Scan for the cell matching the given text and deliver its (X, Y) coordinate at center. 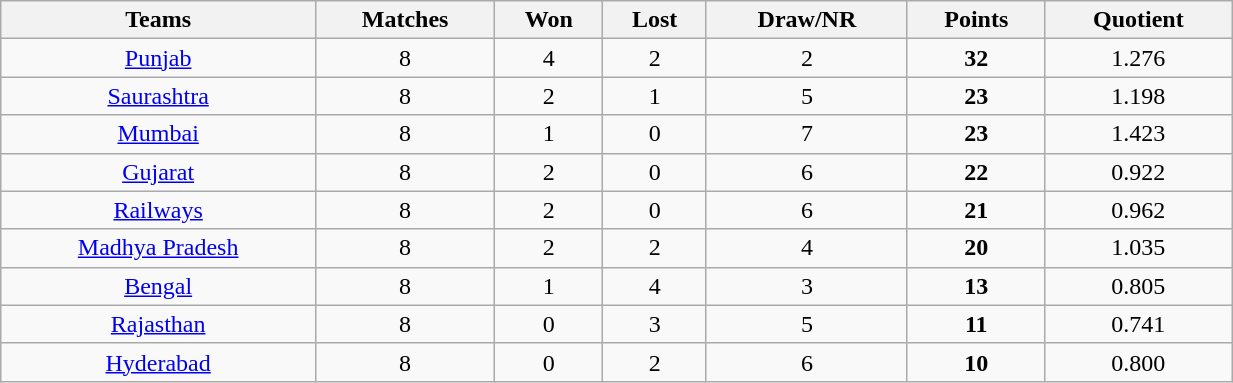
0.962 (1138, 210)
0.805 (1138, 286)
Gujarat (158, 172)
21 (976, 210)
11 (976, 324)
Madhya Pradesh (158, 248)
13 (976, 286)
Saurashtra (158, 96)
1.423 (1138, 134)
1.035 (1138, 248)
32 (976, 58)
Railways (158, 210)
0.800 (1138, 362)
Rajasthan (158, 324)
Mumbai (158, 134)
0.741 (1138, 324)
Bengal (158, 286)
Points (976, 20)
20 (976, 248)
1.276 (1138, 58)
0.922 (1138, 172)
1.198 (1138, 96)
10 (976, 362)
Punjab (158, 58)
Quotient (1138, 20)
Teams (158, 20)
Lost (654, 20)
Matches (406, 20)
7 (806, 134)
Hyderabad (158, 362)
22 (976, 172)
Draw/NR (806, 20)
Won (549, 20)
